Search for the cell housing the specified text and yield its (X, Y) center coordinate. 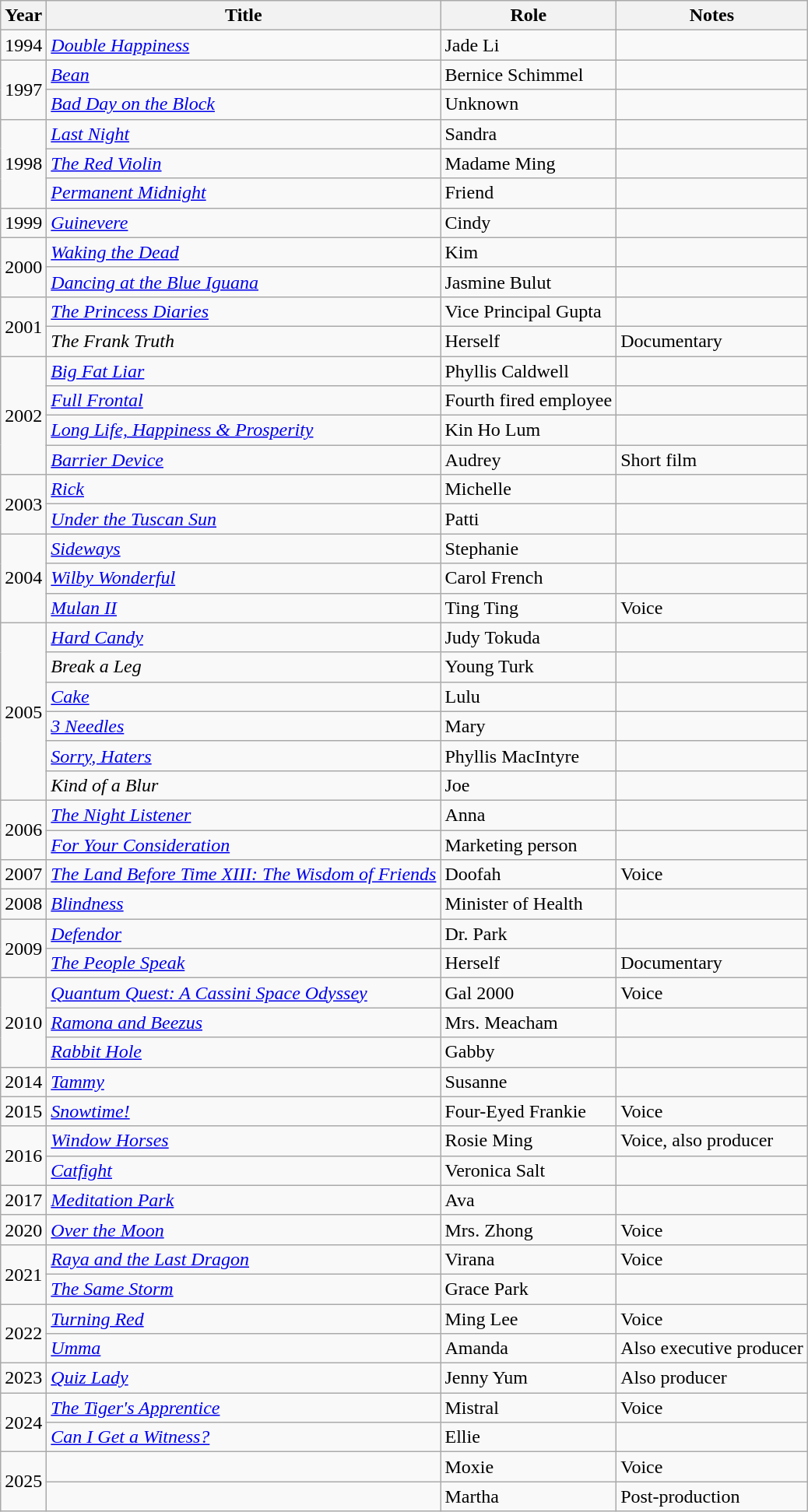
Bean (244, 75)
Phyllis Caldwell (529, 371)
2023 (23, 1378)
Friend (529, 193)
Ellie (529, 1437)
Gal 2000 (529, 993)
The Land Before Time XIII: The Wisdom of Friends (244, 875)
Bad Day on the Block (244, 104)
1998 (23, 163)
Ramona and Beezus (244, 1023)
Audrey (529, 460)
Lulu (529, 696)
Role (529, 16)
Four-Eyed Frankie (529, 1111)
3 Needles (244, 726)
Anna (529, 815)
Voice, also producer (712, 1141)
Over the Moon (244, 1230)
Mrs. Zhong (529, 1230)
Year (23, 16)
2004 (23, 578)
2014 (23, 1082)
2007 (23, 875)
Post-production (712, 1496)
1999 (23, 223)
2024 (23, 1423)
Gabby (529, 1052)
2003 (23, 504)
Sorry, Haters (244, 756)
Mrs. Meacham (529, 1023)
2002 (23, 416)
2021 (23, 1274)
Judy Tokuda (529, 637)
Waking the Dead (244, 252)
Under the Tuscan Sun (244, 519)
Young Turk (529, 667)
The Night Listener (244, 815)
Short film (712, 460)
Dr. Park (529, 934)
For Your Consideration (244, 844)
Blindness (244, 904)
Amanda (529, 1349)
2017 (23, 1200)
2009 (23, 949)
Kin Ho Lum (529, 430)
Susanne (529, 1082)
Marketing person (529, 844)
Double Happiness (244, 45)
Tammy (244, 1082)
Madame Ming (529, 163)
Quantum Quest: A Cassini Space Odyssey (244, 993)
Rosie Ming (529, 1141)
Wilby Wonderful (244, 578)
Unknown (529, 104)
Ting Ting (529, 608)
Kim (529, 252)
2005 (23, 711)
Snowtime! (244, 1111)
Moxie (529, 1467)
Rabbit Hole (244, 1052)
Mary (529, 726)
Jade Li (529, 45)
Joe (529, 785)
Hard Candy (244, 637)
Fourth fired employee (529, 401)
Last Night (244, 134)
Virana (529, 1259)
Ava (529, 1200)
2006 (23, 830)
Doofah (529, 875)
Kind of a Blur (244, 785)
Carol French (529, 578)
The Tiger's Apprentice (244, 1408)
Can I Get a Witness? (244, 1437)
Veronica Salt (529, 1170)
The Frank Truth (244, 341)
Full Frontal (244, 401)
Ming Lee (529, 1319)
Dancing at the Blue Iguana (244, 282)
Quiz Lady (244, 1378)
2022 (23, 1334)
Cindy (529, 223)
The Same Storm (244, 1289)
Title (244, 16)
The People Speak (244, 963)
Grace Park (529, 1289)
Stephanie (529, 549)
2000 (23, 267)
Long Life, Happiness & Prosperity (244, 430)
Sandra (529, 134)
Mistral (529, 1408)
Permanent Midnight (244, 193)
Umma (244, 1349)
Martha (529, 1496)
Minister of Health (529, 904)
Mulan II (244, 608)
Jasmine Bulut (529, 282)
Notes (712, 16)
Break a Leg (244, 667)
2001 (23, 326)
Barrier Device (244, 460)
Jenny Yum (529, 1378)
Bernice Schimmel (529, 75)
1997 (23, 89)
2015 (23, 1111)
Window Horses (244, 1141)
2010 (23, 1023)
Rick (244, 489)
Also executive producer (712, 1349)
The Red Violin (244, 163)
Big Fat Liar (244, 371)
2025 (23, 1482)
2020 (23, 1230)
Turning Red (244, 1319)
Vice Principal Gupta (529, 311)
Raya and the Last Dragon (244, 1259)
Michelle (529, 489)
Patti (529, 519)
Cake (244, 696)
The Princess Diaries (244, 311)
Also producer (712, 1378)
Meditation Park (244, 1200)
Phyllis MacIntyre (529, 756)
2008 (23, 904)
Defendor (244, 934)
Guinevere (244, 223)
2016 (23, 1156)
1994 (23, 45)
Catfight (244, 1170)
Sideways (244, 549)
